Capture the cell that displays the provided text and extract its [X, Y] central coordinate. 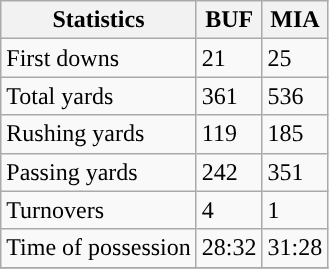
31:28 [295, 248]
Rushing yards [99, 134]
MIA [295, 20]
21 [229, 58]
BUF [229, 20]
Total yards [99, 96]
536 [295, 96]
351 [295, 172]
25 [295, 58]
361 [229, 96]
Turnovers [99, 210]
Statistics [99, 20]
Passing yards [99, 172]
Time of possession [99, 248]
185 [295, 134]
First downs [99, 58]
119 [229, 134]
28:32 [229, 248]
4 [229, 210]
1 [295, 210]
242 [229, 172]
